Determine the [X, Y] coordinate at the center of the cell enclosing the given text.  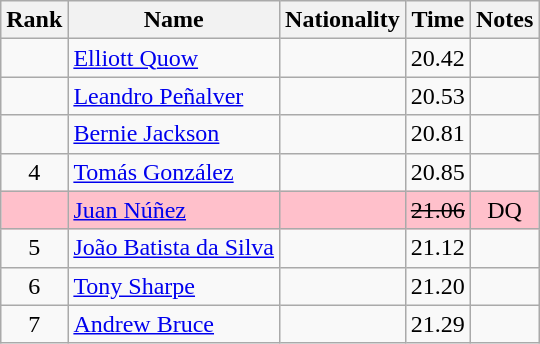
6 [34, 286]
Name [174, 20]
João Batista da Silva [174, 248]
20.53 [438, 96]
20.81 [438, 134]
20.42 [438, 58]
Leandro Peñalver [174, 96]
Andrew Bruce [174, 324]
Tony Sharpe [174, 286]
21.20 [438, 286]
Juan Núñez [174, 210]
21.06 [438, 210]
7 [34, 324]
20.85 [438, 172]
Tomás González [174, 172]
21.29 [438, 324]
Time [438, 20]
4 [34, 172]
21.12 [438, 248]
Notes [504, 20]
Bernie Jackson [174, 134]
Elliott Quow [174, 58]
Nationality [343, 20]
DQ [504, 210]
Rank [34, 20]
5 [34, 248]
